Return the (x, y) coordinate for the center point of the cell that contains the specified text.  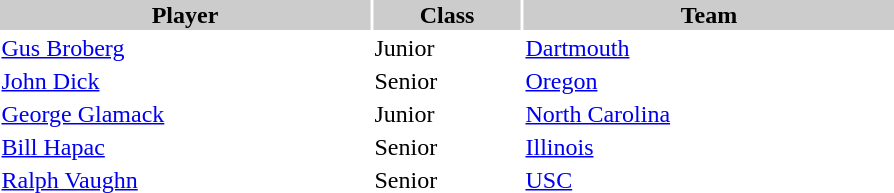
Team (709, 15)
Bill Hapac (185, 147)
Oregon (709, 81)
Player (185, 15)
Class (447, 15)
John Dick (185, 81)
Dartmouth (709, 48)
Illinois (709, 147)
Gus Broberg (185, 48)
North Carolina (709, 114)
George Glamack (185, 114)
